Pinpoint the cell where the given text exists, returning its [x, y] midpoint coordinate. 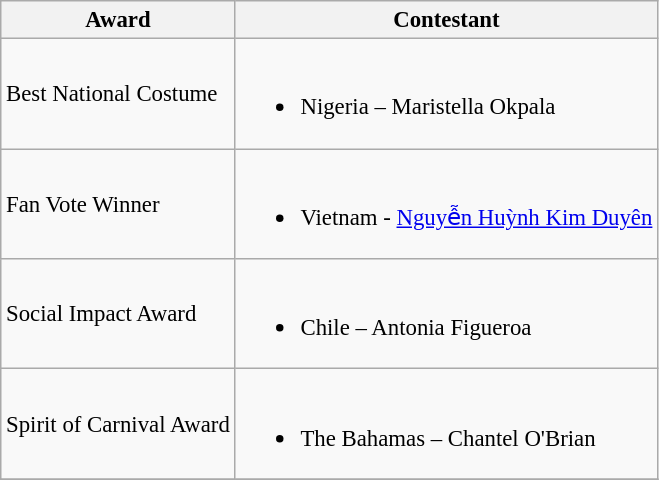
Award [118, 20]
Best National Costume [118, 94]
Fan Vote Winner [118, 204]
Spirit of Carnival Award [118, 424]
Vietnam - Nguyễn Huỳnh Kim Duyên [446, 204]
Contestant [446, 20]
Nigeria – Maristella Okpala [446, 94]
Chile – Antonia Figueroa [446, 314]
Social Impact Award [118, 314]
The Bahamas – Chantel O'Brian [446, 424]
